For the text-containing cell, return its midpoint in [x, y] coordinate format. 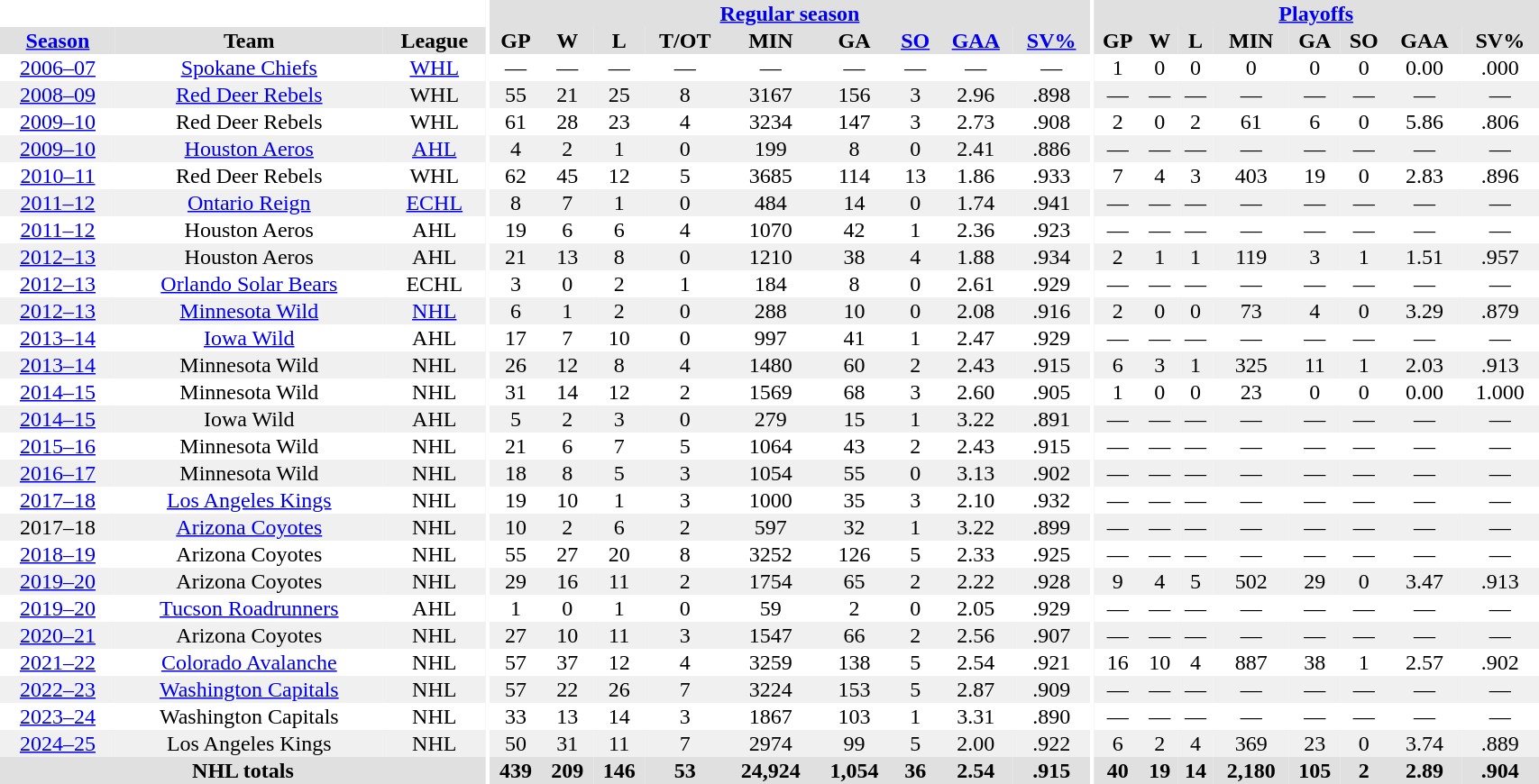
3.47 [1424, 581]
.925 [1051, 554]
1054 [770, 473]
2.41 [976, 149]
138 [855, 662]
.889 [1500, 743]
99 [855, 743]
3.13 [976, 473]
2.33 [976, 554]
369 [1251, 743]
T/OT [685, 41]
32 [855, 527]
3.29 [1424, 311]
45 [568, 176]
18 [516, 473]
3.74 [1424, 743]
2.89 [1424, 770]
2006–07 [58, 68]
2.73 [976, 122]
1569 [770, 392]
147 [855, 122]
103 [855, 716]
1210 [770, 257]
184 [770, 284]
.933 [1051, 176]
1.88 [976, 257]
2.60 [976, 392]
126 [855, 554]
502 [1251, 581]
17 [516, 338]
37 [568, 662]
2.83 [1424, 176]
146 [618, 770]
.922 [1051, 743]
65 [855, 581]
League [435, 41]
.899 [1051, 527]
288 [770, 311]
153 [855, 689]
2018–19 [58, 554]
Orlando Solar Bears [249, 284]
3252 [770, 554]
1867 [770, 716]
1.74 [976, 203]
.908 [1051, 122]
.928 [1051, 581]
2015–16 [58, 446]
Regular season [790, 14]
3685 [770, 176]
15 [855, 419]
43 [855, 446]
42 [855, 230]
484 [770, 203]
2.22 [976, 581]
3167 [770, 95]
1000 [770, 500]
403 [1251, 176]
2.36 [976, 230]
1754 [770, 581]
1070 [770, 230]
24,924 [770, 770]
Spokane Chiefs [249, 68]
.907 [1051, 635]
5.86 [1424, 122]
.896 [1500, 176]
.806 [1500, 122]
9 [1118, 581]
2024–25 [58, 743]
68 [855, 392]
.916 [1051, 311]
1480 [770, 365]
156 [855, 95]
.909 [1051, 689]
2.56 [976, 635]
209 [568, 770]
2.05 [976, 608]
2.10 [976, 500]
.932 [1051, 500]
2008–09 [58, 95]
.000 [1500, 68]
3224 [770, 689]
40 [1118, 770]
2.00 [976, 743]
1.000 [1500, 392]
Colorado Avalanche [249, 662]
2023–24 [58, 716]
1,054 [855, 770]
36 [914, 770]
20 [618, 554]
.905 [1051, 392]
2010–11 [58, 176]
2.61 [976, 284]
NHL totals [243, 770]
33 [516, 716]
Ontario Reign [249, 203]
279 [770, 419]
.898 [1051, 95]
2.47 [976, 338]
3259 [770, 662]
105 [1315, 770]
35 [855, 500]
60 [855, 365]
53 [685, 770]
3.31 [976, 716]
73 [1251, 311]
Tucson Roadrunners [249, 608]
.891 [1051, 419]
Playoffs [1316, 14]
.957 [1500, 257]
1.86 [976, 176]
2020–21 [58, 635]
2022–23 [58, 689]
.890 [1051, 716]
114 [855, 176]
2.87 [976, 689]
2.57 [1424, 662]
59 [770, 608]
2021–22 [58, 662]
597 [770, 527]
Team [249, 41]
2974 [770, 743]
.904 [1500, 770]
.941 [1051, 203]
22 [568, 689]
3234 [770, 122]
.879 [1500, 311]
325 [1251, 365]
2016–17 [58, 473]
2,180 [1251, 770]
62 [516, 176]
887 [1251, 662]
41 [855, 338]
66 [855, 635]
1064 [770, 446]
28 [568, 122]
.934 [1051, 257]
Season [58, 41]
25 [618, 95]
119 [1251, 257]
2.96 [976, 95]
1547 [770, 635]
50 [516, 743]
.886 [1051, 149]
2.03 [1424, 365]
2.08 [976, 311]
997 [770, 338]
.921 [1051, 662]
439 [516, 770]
.923 [1051, 230]
199 [770, 149]
1.51 [1424, 257]
